Find where the given text appears and provide that cell's center as [X, Y] coordinate. 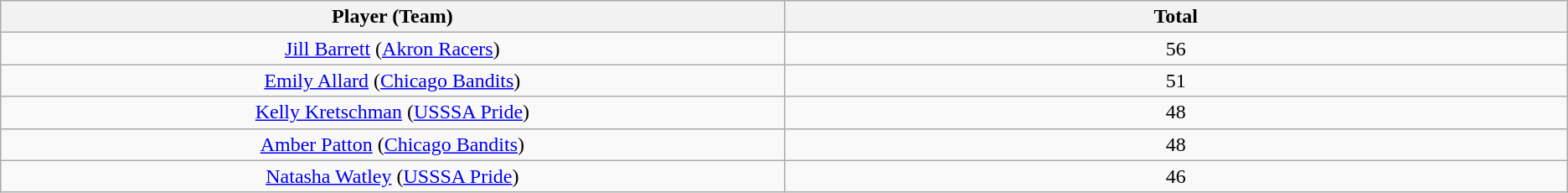
Player (Team) [392, 17]
Emily Allard (Chicago Bandits) [392, 81]
Natasha Watley (USSSA Pride) [392, 176]
56 [1176, 49]
Kelly Kretschman (USSSA Pride) [392, 112]
Total [1176, 17]
Amber Patton (Chicago Bandits) [392, 144]
Jill Barrett (Akron Racers) [392, 49]
46 [1176, 176]
51 [1176, 81]
